Output the (X, Y) coordinate of the center of the cell containing the given text.  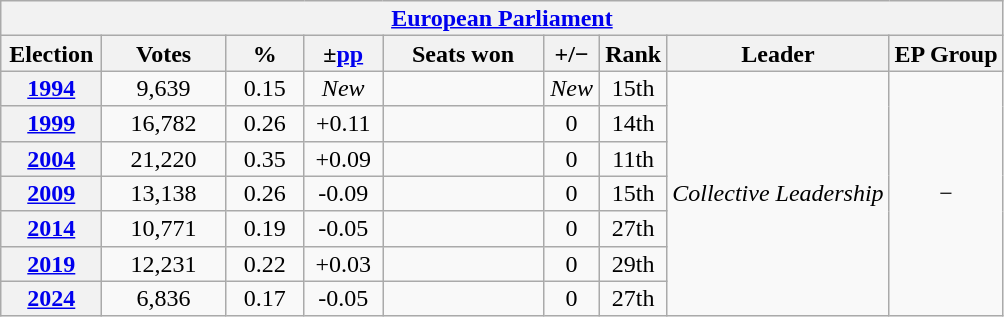
Election (52, 54)
2004 (52, 158)
6,836 (164, 298)
1994 (52, 88)
2024 (52, 298)
10,771 (164, 228)
Collective Leadership (778, 194)
+/− (572, 54)
0.22 (264, 264)
+0.03 (344, 264)
Rank (634, 54)
0.15 (264, 88)
9,639 (164, 88)
14th (634, 124)
− (946, 194)
European Parliament (502, 18)
1999 (52, 124)
29th (634, 264)
-0.09 (344, 194)
Votes (164, 54)
% (264, 54)
2014 (52, 228)
12,231 (164, 264)
2009 (52, 194)
16,782 (164, 124)
Seats won (462, 54)
+0.11 (344, 124)
Leader (778, 54)
0.35 (264, 158)
+0.09 (344, 158)
±pp (344, 54)
13,138 (164, 194)
2019 (52, 264)
0.17 (264, 298)
0.19 (264, 228)
EP Group (946, 54)
11th (634, 158)
21,220 (164, 158)
